Extract the (X, Y) coordinate from the center of the cell holding the provided text.  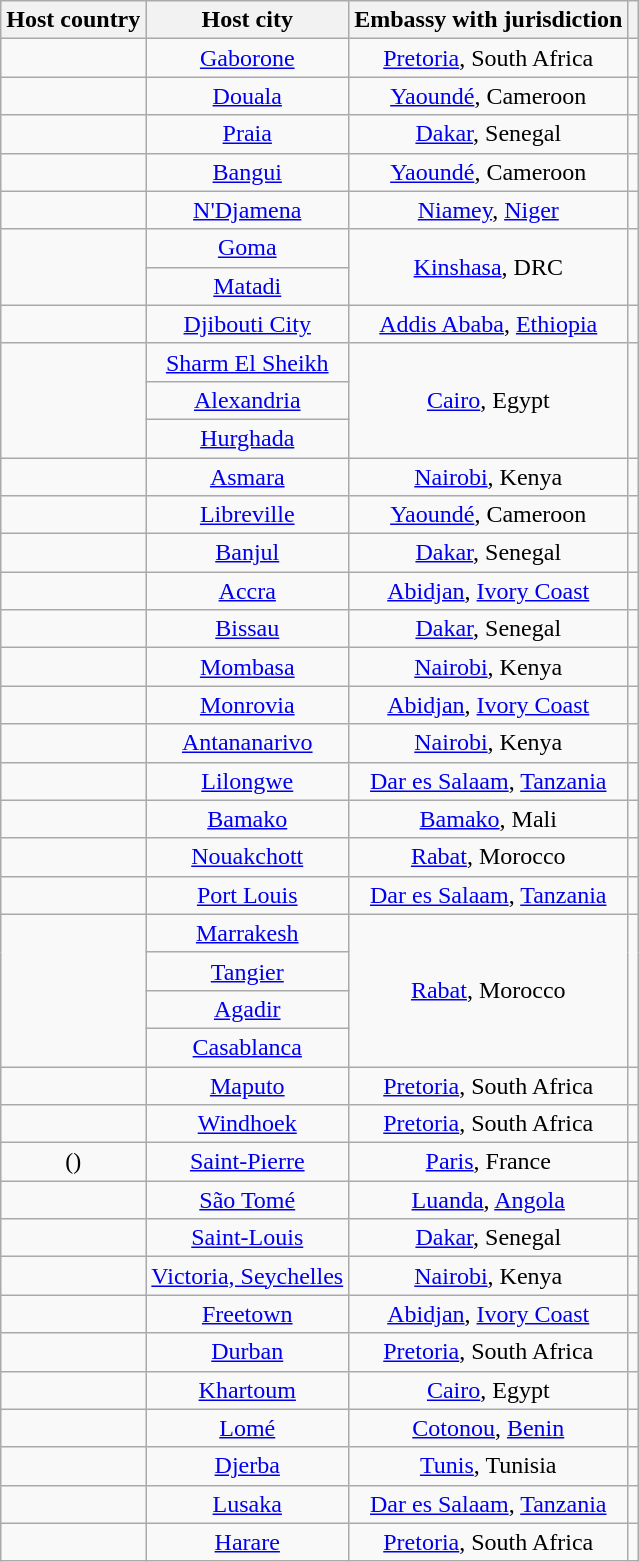
Djerba (248, 1466)
Lomé (248, 1428)
Victoria, Seychelles (248, 1276)
Niamey, Niger (488, 210)
Matadi (248, 286)
N'Djamena (248, 210)
Luanda, Angola (488, 1200)
Paris, France (488, 1162)
Saint-Louis (248, 1238)
Maputo (248, 1085)
Alexandria (248, 400)
Djibouti City (248, 324)
Durban (248, 1352)
Accra (248, 591)
Bissau (248, 629)
Freetown (248, 1314)
Bamako, Mali (488, 819)
São Tomé (248, 1200)
Port Louis (248, 895)
() (74, 1162)
Casablanca (248, 1047)
Antananarivo (248, 743)
Tangier (248, 971)
Bangui (248, 172)
Kinshasa, DRC (488, 267)
Sharm El Sheikh (248, 362)
Saint-Pierre (248, 1162)
Monrovia (248, 705)
Host city (248, 20)
Marrakesh (248, 933)
Douala (248, 96)
Windhoek (248, 1124)
Mombasa (248, 667)
Khartoum (248, 1390)
Agadir (248, 1009)
Tunis, Tunisia (488, 1466)
Hurghada (248, 438)
Praia (248, 134)
Lusaka (248, 1504)
Libreville (248, 515)
Asmara (248, 477)
Addis Ababa, Ethiopia (488, 324)
Bamako (248, 819)
Lilongwe (248, 781)
Banjul (248, 553)
Embassy with jurisdiction (488, 20)
Harare (248, 1542)
Host country (74, 20)
Gaborone (248, 58)
Nouakchott (248, 857)
Goma (248, 248)
Cotonou, Benin (488, 1428)
